From the cell containing the given text, extract its center point as [x, y] coordinate. 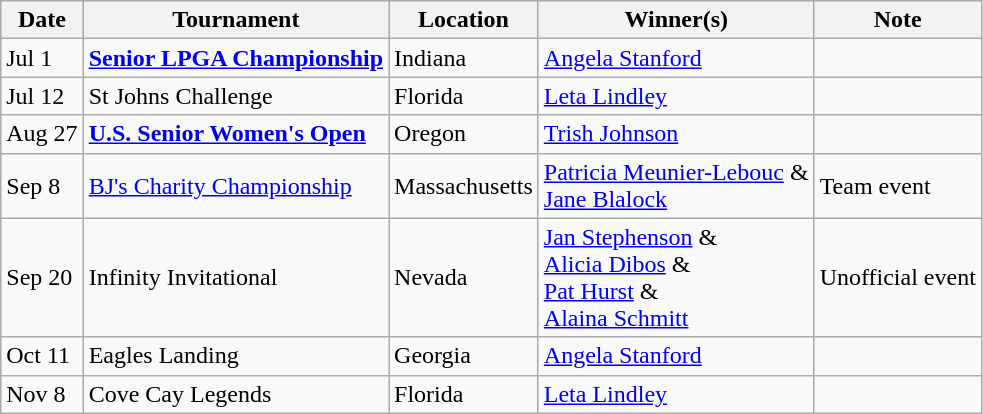
Georgia [464, 356]
St Johns Challenge [236, 96]
Team event [898, 186]
Eagles Landing [236, 356]
Aug 27 [42, 134]
Infinity Invitational [236, 278]
Senior LPGA Championship [236, 58]
Sep 8 [42, 186]
U.S. Senior Women's Open [236, 134]
Unofficial event [898, 278]
Nevada [464, 278]
Cove Cay Legends [236, 394]
Oct 11 [42, 356]
Tournament [236, 20]
Trish Johnson [676, 134]
Note [898, 20]
Massachusetts [464, 186]
Patricia Meunier-Lebouc & Jane Blalock [676, 186]
Winner(s) [676, 20]
Nov 8 [42, 394]
Sep 20 [42, 278]
Indiana [464, 58]
Location [464, 20]
BJ's Charity Championship [236, 186]
Oregon [464, 134]
Date [42, 20]
Jan Stephenson & Alicia Dibos & Pat Hurst & Alaina Schmitt [676, 278]
Jul 12 [42, 96]
Jul 1 [42, 58]
